Pinpoint the cell where the given text exists, returning its (x, y) midpoint coordinate. 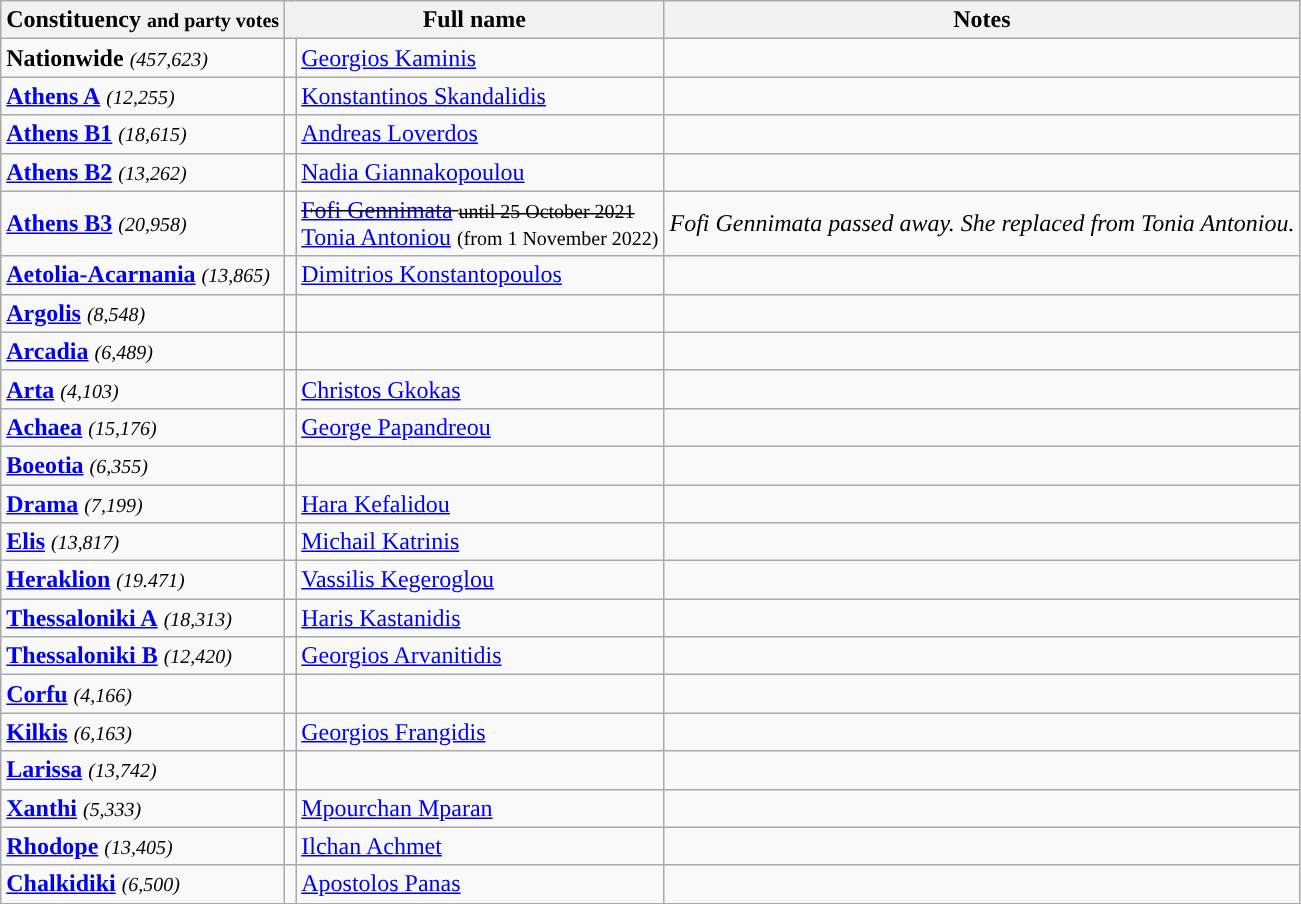
Argolis (8,548) (143, 313)
Larissa (13,742) (143, 770)
Rhodope (13,405) (143, 846)
Ilchan Achmet (480, 846)
Dimitrios Konstantopoulos (480, 275)
Heraklion (19.471) (143, 580)
Konstantinos Skandalidis (480, 96)
Georgios Arvanitidis (480, 656)
Apostolos Panas (480, 884)
Kilkis (6,163) (143, 732)
Haris Kastanidis (480, 618)
George Papandreou (480, 427)
Athens A (12,255) (143, 96)
Boeotia (6,355) (143, 465)
Thessaloniki A (18,313) (143, 618)
Christos Gkokas (480, 389)
Georgios Frangidis (480, 732)
Aetolia-Acarnania (13,865) (143, 275)
Arcadia (6,489) (143, 351)
Constituency and party votes (143, 20)
Athens B1 (18,615) (143, 134)
Georgios Kaminis (480, 58)
Athens B3 (20,958) (143, 224)
Corfu (4,166) (143, 694)
Athens B2 (13,262) (143, 172)
Nadia Giannakopoulou (480, 172)
Arta (4,103) (143, 389)
Michail Katrinis (480, 542)
Mpourchan Mparan (480, 808)
Xanthi (5,333) (143, 808)
Andreas Loverdos (480, 134)
Hara Kefalidou (480, 503)
Nationwide (457,623) (143, 58)
Drama (7,199) (143, 503)
Fofi Gennimata passed away. She replaced from Tonia Antoniou. (982, 224)
Full name (474, 20)
Achaea (15,176) (143, 427)
Thessaloniki B (12,420) (143, 656)
Elis (13,817) (143, 542)
Vassilis Kegeroglou (480, 580)
Notes (982, 20)
Chalkidiki (6,500) (143, 884)
Fofi Gennimata until 25 October 2021 Tonia Antoniou (from 1 November 2022) (480, 224)
